Return the (X, Y) coordinate for the center point of the cell that contains the specified text.  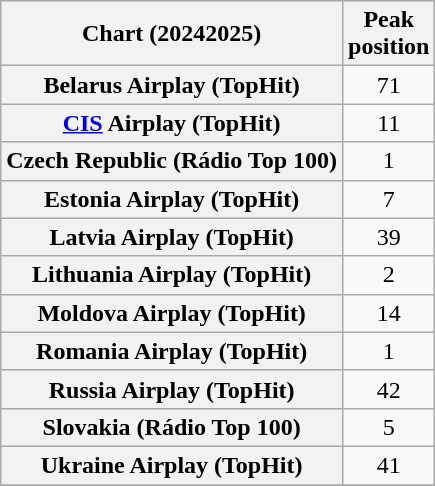
CIS Airplay (TopHit) (172, 123)
Peakposition (389, 34)
Slovakia (Rádio Top 100) (172, 427)
39 (389, 237)
42 (389, 389)
71 (389, 85)
Ukraine Airplay (TopHit) (172, 465)
11 (389, 123)
Estonia Airplay (TopHit) (172, 199)
14 (389, 313)
Latvia Airplay (TopHit) (172, 237)
Belarus Airplay (TopHit) (172, 85)
Chart (20242025) (172, 34)
Romania Airplay (TopHit) (172, 351)
Moldova Airplay (TopHit) (172, 313)
Czech Republic (Rádio Top 100) (172, 161)
Russia Airplay (TopHit) (172, 389)
7 (389, 199)
2 (389, 275)
41 (389, 465)
Lithuania Airplay (TopHit) (172, 275)
5 (389, 427)
